For the text-containing cell, return its midpoint in (x, y) coordinate format. 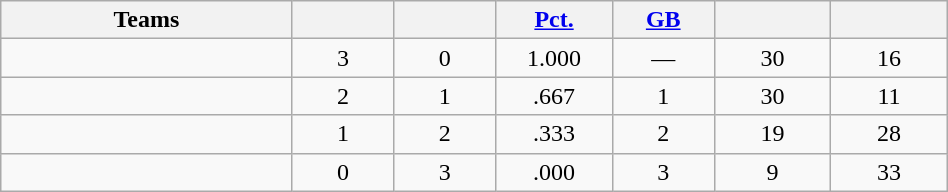
.667 (554, 96)
33 (890, 172)
9 (772, 172)
Pct. (554, 20)
19 (772, 134)
28 (890, 134)
— (663, 58)
11 (890, 96)
Teams (146, 20)
.333 (554, 134)
GB (663, 20)
1.000 (554, 58)
.000 (554, 172)
16 (890, 58)
